Extract the (x, y) coordinate from the center of the cell holding the provided text.  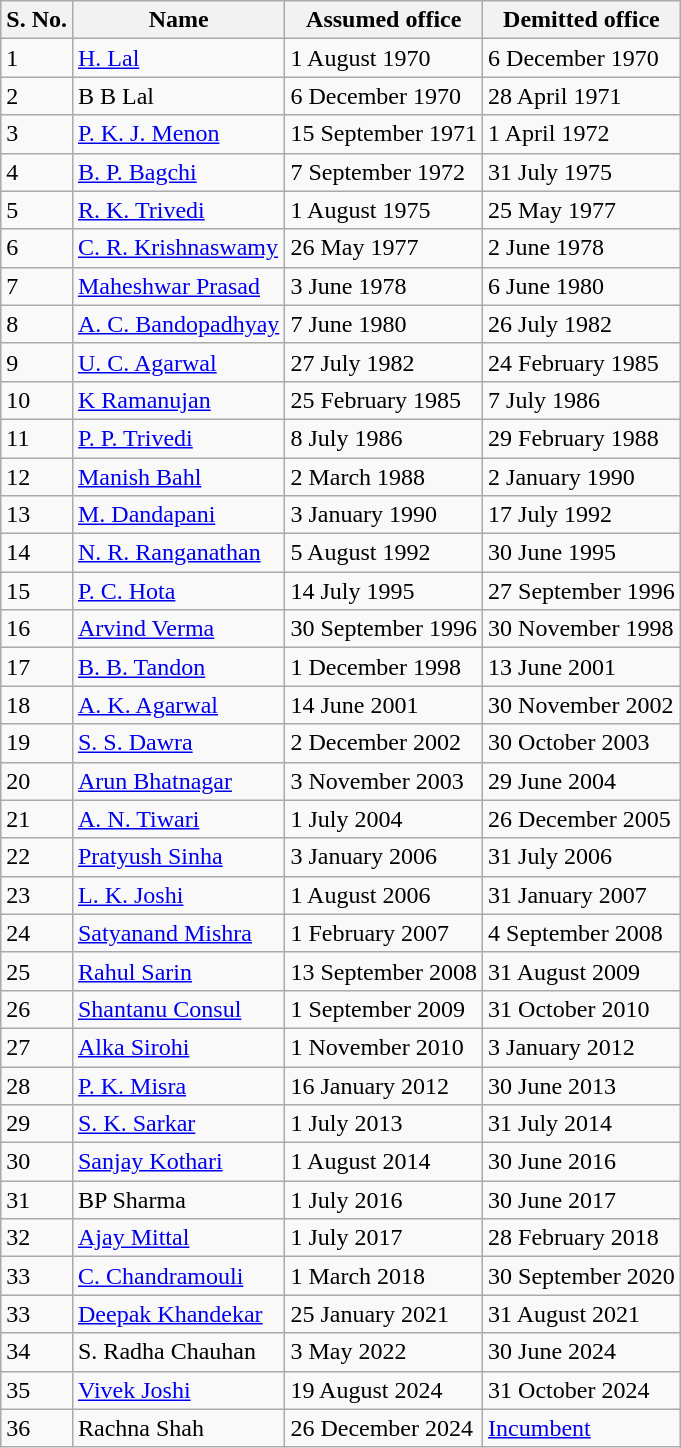
1 August 1970 (384, 58)
31 July 2014 (582, 1124)
30 September 1996 (384, 629)
H. Lal (178, 58)
22 (37, 857)
Demitted office (582, 20)
2 March 1988 (384, 477)
26 (37, 1009)
A. N. Tiwari (178, 819)
26 May 1977 (384, 248)
Rachna Shah (178, 1428)
31 October 2024 (582, 1390)
30 November 1998 (582, 629)
5 August 1992 (384, 553)
13 September 2008 (384, 971)
BP Sharma (178, 1200)
Arvind Verma (178, 629)
29 June 2004 (582, 781)
B. B. Tandon (178, 667)
30 September 2020 (582, 1276)
Manish Bahl (178, 477)
Sanjay Kothari (178, 1162)
1 August 2006 (384, 895)
U. C. Agarwal (178, 362)
6 June 1980 (582, 286)
B. P. Bagchi (178, 172)
25 May 1977 (582, 210)
15 (37, 591)
Shantanu Consul (178, 1009)
7 June 1980 (384, 324)
31 January 2007 (582, 895)
5 (37, 210)
25 (37, 971)
A. C. Bandopadhyay (178, 324)
2 June 1978 (582, 248)
31 July 1975 (582, 172)
1 September 2009 (384, 1009)
Deepak Khandekar (178, 1314)
1 August 1975 (384, 210)
14 July 1995 (384, 591)
4 (37, 172)
30 November 2002 (582, 705)
B B Lal (178, 96)
7 (37, 286)
18 (37, 705)
31 August 2009 (582, 971)
25 January 2021 (384, 1314)
17 (37, 667)
26 December 2005 (582, 819)
M. Dandapani (178, 515)
31 (37, 1200)
27 (37, 1047)
30 June 1995 (582, 553)
11 (37, 438)
1 August 2014 (384, 1162)
15 September 1971 (384, 134)
13 (37, 515)
Ajay Mittal (178, 1238)
25 February 1985 (384, 400)
6 (37, 248)
1 July 2004 (384, 819)
31 October 2010 (582, 1009)
12 (37, 477)
19 August 2024 (384, 1390)
30 June 2013 (582, 1085)
29 (37, 1124)
3 January 1990 (384, 515)
27 July 1982 (384, 362)
26 July 1982 (582, 324)
Rahul Sarin (178, 971)
A. K. Agarwal (178, 705)
24 (37, 933)
1 July 2017 (384, 1238)
8 July 1986 (384, 438)
1 (37, 58)
3 November 2003 (384, 781)
9 (37, 362)
C. R. Krishnaswamy (178, 248)
S. S. Dawra (178, 743)
3 January 2012 (582, 1047)
P. K. J. Menon (178, 134)
1 November 2010 (384, 1047)
3 (37, 134)
26 December 2024 (384, 1428)
13 June 2001 (582, 667)
P. K. Misra (178, 1085)
1 April 1972 (582, 134)
1 July 2013 (384, 1124)
1 July 2016 (384, 1200)
30 (37, 1162)
28 February 2018 (582, 1238)
14 June 2001 (384, 705)
24 February 1985 (582, 362)
3 May 2022 (384, 1352)
K Ramanujan (178, 400)
P. P. Trivedi (178, 438)
Satyanand Mishra (178, 933)
8 (37, 324)
34 (37, 1352)
31 August 2021 (582, 1314)
16 January 2012 (384, 1085)
C. Chandramouli (178, 1276)
1 December 1998 (384, 667)
1 March 2018 (384, 1276)
3 January 2006 (384, 857)
35 (37, 1390)
10 (37, 400)
16 (37, 629)
Maheshwar Prasad (178, 286)
17 July 1992 (582, 515)
1 February 2007 (384, 933)
27 September 1996 (582, 591)
31 July 2006 (582, 857)
2 January 1990 (582, 477)
L. K. Joshi (178, 895)
S. K. Sarkar (178, 1124)
32 (37, 1238)
14 (37, 553)
S. Radha Chauhan (178, 1352)
Alka Sirohi (178, 1047)
36 (37, 1428)
Assumed office (384, 20)
30 June 2016 (582, 1162)
S. No. (37, 20)
28 (37, 1085)
2 December 2002 (384, 743)
30 June 2024 (582, 1352)
30 October 2003 (582, 743)
Arun Bhatnagar (178, 781)
19 (37, 743)
7 September 1972 (384, 172)
28 April 1971 (582, 96)
20 (37, 781)
R. K. Trivedi (178, 210)
2 (37, 96)
30 June 2017 (582, 1200)
P. C. Hota (178, 591)
21 (37, 819)
3 June 1978 (384, 286)
Pratyush Sinha (178, 857)
23 (37, 895)
N. R. Ranganathan (178, 553)
Vivek Joshi (178, 1390)
7 July 1986 (582, 400)
4 September 2008 (582, 933)
Name (178, 20)
29 February 1988 (582, 438)
Incumbent (582, 1428)
